Find where the given text appears and provide that cell's center as (X, Y) coordinate. 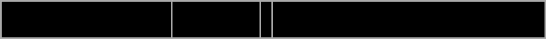
Defense (216, 20)
Haley Northcote (86, 20)
Minnesota State University (409, 20)
